Capture the cell that displays the provided text and extract its (X, Y) central coordinate. 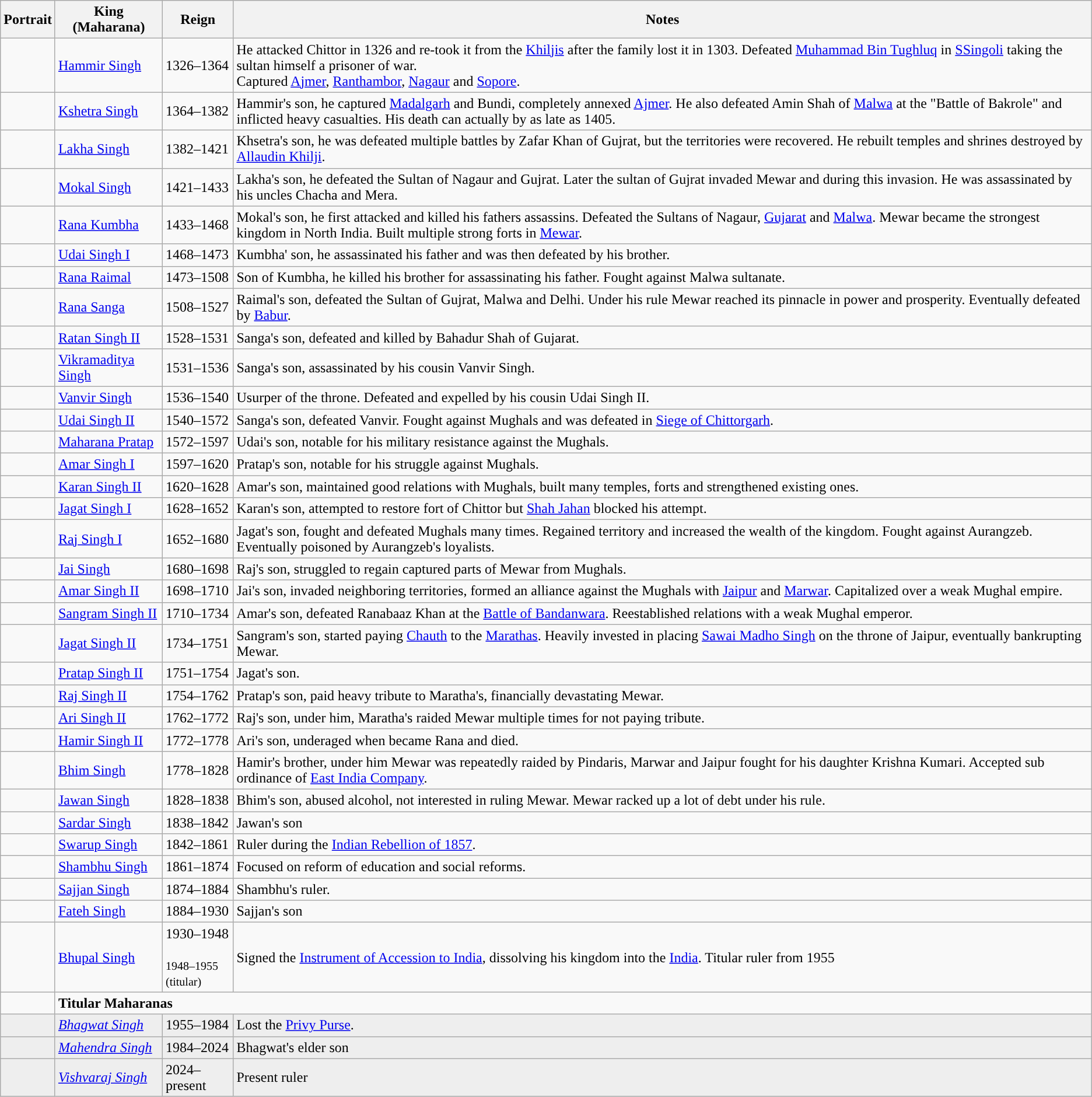
1421–1433 (197, 187)
1861–1874 (197, 867)
Amar's son, maintained good relations with Mughals, built many temples, forts and strengthened existing ones. (663, 487)
Lost the Privy Purse. (663, 1025)
1710–1734 (197, 613)
Son of Kumbha, he killed his brother for assassinating his father. Fought against Malwa sultanate. (663, 277)
1628–1652 (197, 509)
Raj's son, under him, Maratha's raided Mewar multiple times for not paying tribute. (663, 718)
Sardar Singh (108, 822)
Rana Sanga (108, 307)
2024–present (197, 1077)
Shambhu Singh (108, 867)
Jai Singh (108, 569)
Bhim Singh (108, 770)
1652–1680 (197, 539)
Lakha Singh (108, 149)
Vishvaraj Singh (108, 1077)
1751–1754 (197, 673)
1884–1930 (197, 911)
Notes (663, 20)
1531–1536 (197, 368)
1473–1508 (197, 277)
Mahendra Singh (108, 1047)
Raj's son, struggled to regain captured parts of Mewar from Mughals. (663, 569)
Ari's son, underaged when became Rana and died. (663, 740)
1838–1842 (197, 822)
Sangram Singh II (108, 613)
Usurper of the throne. Defeated and expelled by his cousin Udai Singh II. (663, 397)
Hamir Singh II (108, 740)
Sanga's son, assassinated by his cousin Vanvir Singh. (663, 368)
Kshetra Singh (108, 111)
Jai's son, invaded neighboring territories, formed an alliance against the Mughals with Jaipur and Marwar. Capitalized over a weak Mughal empire. (663, 591)
1536–1540 (197, 397)
Maharana Pratap (108, 442)
Reign (197, 20)
Shambhu's ruler. (663, 889)
Hammir Singh (108, 65)
Rana Raimal (108, 277)
1572–1597 (197, 442)
Udai's son, notable for his military resistance against the Mughals. (663, 442)
1508–1527 (197, 307)
Amar Singh II (108, 591)
1326–1364 (197, 65)
1620–1628 (197, 487)
Amar's son, defeated Ranabaaz Khan at the Battle of Bandanwara. Reestablished relations with a weak Mughal emperor. (663, 613)
Rana Kumbha (108, 225)
Sanga's son, defeated and killed by Bahadur Shah of Gujarat. (663, 337)
Bhagwat's elder son (663, 1047)
Fateh Singh (108, 911)
Udai Singh I (108, 255)
Vanvir Singh (108, 397)
Ruler during the Indian Rebellion of 1857. (663, 845)
Jawan Singh (108, 800)
1433–1468 (197, 225)
Raj Singh I (108, 539)
Bhim's son, abused alcohol, not interested in ruling Mewar. Mewar racked up a lot of debt under his rule. (663, 800)
Karan Singh II (108, 487)
Udai Singh II (108, 420)
Portrait (28, 20)
Sanga's son, defeated Vanvir. Fought against Mughals and was defeated in Siege of Chittorgarh. (663, 420)
Jagat Singh I (108, 509)
Present ruler (663, 1077)
Mokal Singh (108, 187)
Pratap Singh II (108, 673)
Jagat's son. (663, 673)
Bhagwat Singh (108, 1025)
Titular Maharanas (573, 1003)
Bhupal Singh (108, 957)
Swarup Singh (108, 845)
King (Maharana) (108, 20)
Vikramaditya Singh (108, 368)
Jawan's son (663, 822)
1734–1751 (197, 643)
1955–1984 (197, 1025)
Ari Singh II (108, 718)
Pratap's son, notable for his struggle against Mughals. (663, 464)
Sajjan's son (663, 911)
1680–1698 (197, 569)
1382–1421 (197, 149)
Pratap's son, paid heavy tribute to Maratha's, financially devastating Mewar. (663, 696)
Signed the Instrument of Accession to India, dissolving his kingdom into the India. Titular ruler from 1955 (663, 957)
1762–1772 (197, 718)
Amar Singh I (108, 464)
1874–1884 (197, 889)
1778–1828 (197, 770)
1930–19481948–1955(titular) (197, 957)
Ratan Singh II (108, 337)
1828–1838 (197, 800)
1754–1762 (197, 696)
Jagat Singh II (108, 643)
Karan's son, attempted to restore fort of Chittor but Shah Jahan blocked his attempt. (663, 509)
1597–1620 (197, 464)
1364–1382 (197, 111)
1698–1710 (197, 591)
1772–1778 (197, 740)
Sajjan Singh (108, 889)
Raj Singh II (108, 696)
1528–1531 (197, 337)
Focused on reform of education and social reforms. (663, 867)
1468–1473 (197, 255)
1540–1572 (197, 420)
Kumbha' son, he assassinated his father and was then defeated by his brother. (663, 255)
1842–1861 (197, 845)
1984–2024 (197, 1047)
